Capture the cell that displays the provided text and extract its [x, y] central coordinate. 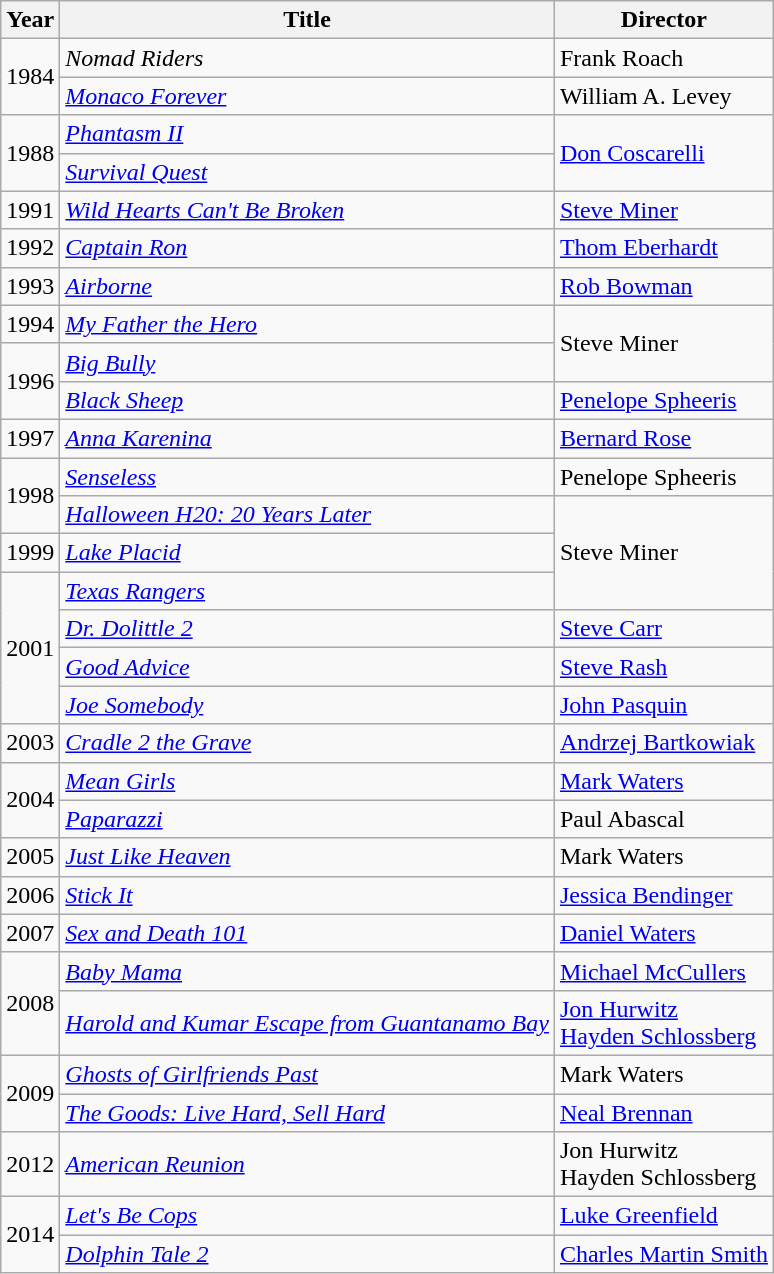
Just Like Heaven [308, 857]
Airborne [308, 286]
Wild Hearts Can't Be Broken [308, 210]
My Father the Hero [308, 324]
Joe Somebody [308, 705]
Halloween H20: 20 Years Later [308, 515]
2005 [30, 857]
Cradle 2 the Grave [308, 743]
Daniel Waters [664, 933]
Luke Greenfield [664, 1216]
Paul Abascal [664, 819]
1996 [30, 381]
Paparazzi [308, 819]
Anna Karenina [308, 438]
Nomad Riders [308, 58]
1988 [30, 153]
Title [308, 20]
Sex and Death 101 [308, 933]
Jessica Bendinger [664, 895]
Big Bully [308, 362]
Texas Rangers [308, 591]
Bernard Rose [664, 438]
Senseless [308, 477]
2004 [30, 800]
Thom Eberhardt [664, 248]
Captain Ron [308, 248]
1994 [30, 324]
Steve Rash [664, 667]
1998 [30, 496]
Director [664, 20]
Year [30, 20]
Don Coscarelli [664, 153]
2012 [30, 1164]
1991 [30, 210]
1997 [30, 438]
2001 [30, 648]
Survival Quest [308, 172]
2007 [30, 933]
Baby Mama [308, 971]
Steve Carr [664, 629]
Charles Martin Smith [664, 1254]
Neal Brennan [664, 1113]
Good Advice [308, 667]
American Reunion [308, 1164]
Dr. Dolittle 2 [308, 629]
Harold and Kumar Escape from Guantanamo Bay [308, 1022]
2003 [30, 743]
2008 [30, 1004]
1999 [30, 553]
Monaco Forever [308, 96]
Stick It [308, 895]
The Goods: Live Hard, Sell Hard [308, 1113]
Lake Placid [308, 553]
1984 [30, 77]
Mean Girls [308, 781]
2009 [30, 1093]
Ghosts of Girlfriends Past [308, 1074]
2006 [30, 895]
2014 [30, 1235]
Rob Bowman [664, 286]
Frank Roach [664, 58]
1992 [30, 248]
Phantasm II [308, 134]
1993 [30, 286]
John Pasquin [664, 705]
Black Sheep [308, 400]
Michael McCullers [664, 971]
Let's Be Cops [308, 1216]
Andrzej Bartkowiak [664, 743]
William A. Levey [664, 96]
Dolphin Tale 2 [308, 1254]
